Determine the (X, Y) coordinate at the center of the cell enclosing the given text.  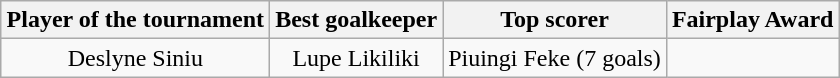
Deslyne Siniu (136, 58)
Lupe Likiliki (356, 58)
Piuingi Feke (7 goals) (555, 58)
Player of the tournament (136, 20)
Top scorer (555, 20)
Best goalkeeper (356, 20)
Fairplay Award (752, 20)
